Detect which cell encompasses the target text, then output its [x, y] center coordinate. 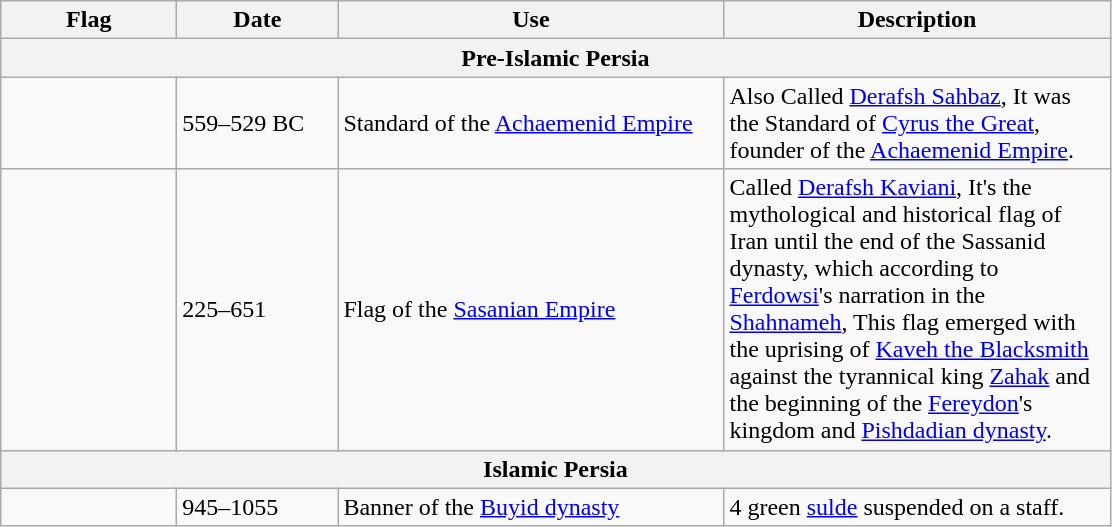
Flag of the Sasanian Empire [531, 310]
Islamic Persia [556, 469]
Description [917, 20]
4 green sulde suspended on a staff. [917, 507]
559–529 BC [258, 123]
Date [258, 20]
Use [531, 20]
225–651 [258, 310]
Also Called Derafsh Sahbaz, It was the Standard of Cyrus the Great, founder of the Achaemenid Empire. [917, 123]
Standard of the Achaemenid Empire [531, 123]
Pre-Islamic Persia [556, 58]
945–1055 [258, 507]
Flag [89, 20]
Banner of the Buyid dynasty [531, 507]
